Scan for the cell matching the given text and deliver its (X, Y) coordinate at center. 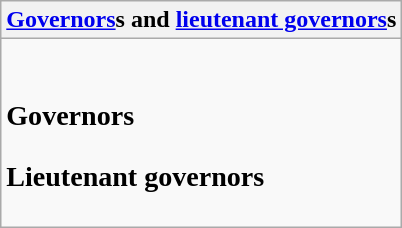
GovernorsLieutenant governors (202, 133)
Governorss and lieutenant governorss (202, 20)
